Identify which cell holds the provided text, then report its (x, y) central coordinate. 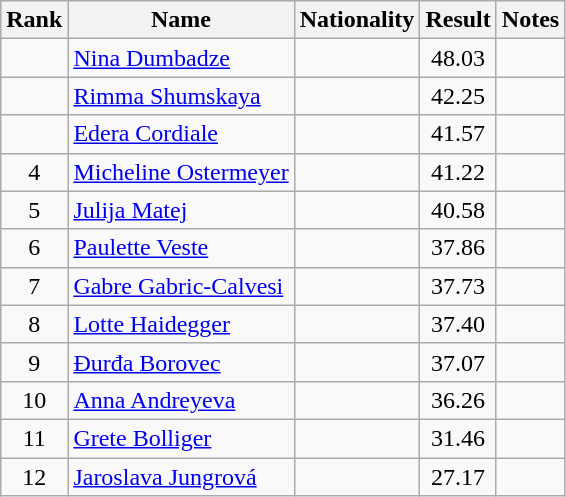
Gabre Gabric-Calvesi (181, 286)
Edera Cordiale (181, 134)
Nina Dumbadze (181, 58)
9 (34, 362)
4 (34, 172)
Micheline Ostermeyer (181, 172)
37.07 (458, 362)
Lotte Haidegger (181, 324)
Đurđa Borovec (181, 362)
Paulette Veste (181, 248)
40.58 (458, 210)
6 (34, 248)
41.57 (458, 134)
Notes (530, 20)
Nationality (357, 20)
48.03 (458, 58)
Rimma Shumskaya (181, 96)
27.17 (458, 477)
12 (34, 477)
Julija Matej (181, 210)
36.26 (458, 400)
Result (458, 20)
41.22 (458, 172)
Name (181, 20)
37.40 (458, 324)
11 (34, 438)
Anna Andreyeva (181, 400)
37.73 (458, 286)
Grete Bolliger (181, 438)
7 (34, 286)
Rank (34, 20)
31.46 (458, 438)
37.86 (458, 248)
42.25 (458, 96)
8 (34, 324)
Jaroslava Jungrová (181, 477)
5 (34, 210)
10 (34, 400)
